Find where the given text appears and provide that cell's center as [X, Y] coordinate. 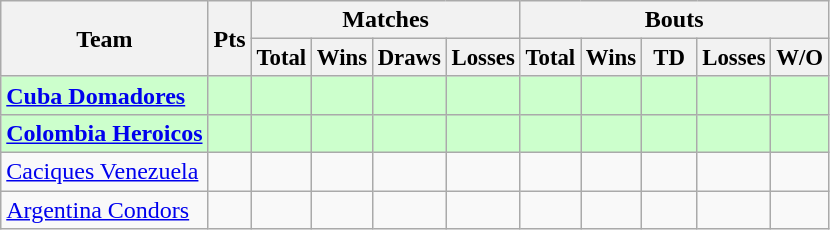
Argentina Condors [104, 210]
W/O [800, 58]
Bouts [674, 20]
Colombia Heroicos [104, 133]
Team [104, 39]
Caciques Venezuela [104, 172]
Matches [386, 20]
Pts [230, 39]
Cuba Domadores [104, 95]
Draws [409, 58]
TD [669, 58]
